Return the [x, y] coordinate for the center point of the cell that contains the specified text.  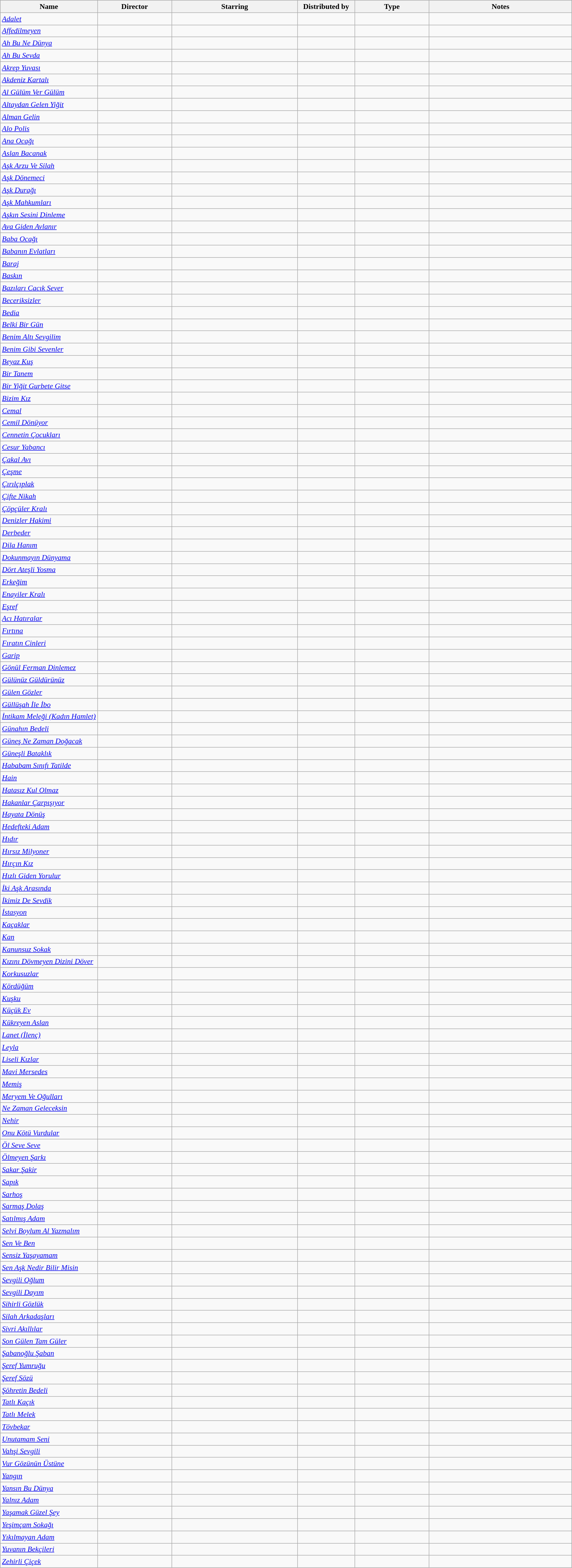
Satılmış Adam [49, 1219]
Dokunmayın Dünyama [49, 557]
Ah Bu Sevda [49, 56]
Kükreyen Aslan [49, 1023]
Yaşamak Güzel Şey [49, 1513]
Sen Ve Ben [49, 1243]
Akdeniz Kartalı [49, 80]
İkimiz De Sevdik [49, 901]
Tatlı Melek [49, 1415]
Aşk Arzu Ve Silah [49, 166]
Kızını Dövmeyen Dizini Döver [49, 962]
Baskın [49, 276]
Unutamam Seni [49, 1439]
Dört Ateşli Yosma [49, 570]
Acı Hatıralar [49, 619]
Type [392, 7]
Çırılçıplak [49, 484]
Günahın Bedeli [49, 729]
Hakanlar Çarpışıyor [49, 803]
Cennetin Çocukları [49, 435]
Hayata Dönüş [49, 815]
Fıratın Cinleri [49, 643]
Memiş [49, 1084]
Silah Arkadaşları [49, 1317]
Bedia [49, 313]
Gülünüz Güldürünüz [49, 680]
Şöhretin Bedeli [49, 1390]
Ölmeyen Şarkı [49, 1158]
Çifte Nikah [49, 496]
Sarmaş Dolaş [49, 1206]
Affedilmeyen [49, 31]
Hababam Sınıfı Tatilde [49, 766]
Belki Bir Gün [49, 325]
Şeref Sözü [49, 1378]
Bazıları Cacık Sever [49, 288]
Çöpçüler Kralı [49, 509]
Enayiler Kralı [49, 594]
Mavi Mersedes [49, 1072]
Nehir [49, 1121]
Cesur Yabancı [49, 448]
Garip [49, 655]
Eşref [49, 607]
Notes [501, 7]
Alman Gelin [49, 117]
Yıkılmayan Adam [49, 1537]
Adalet [49, 19]
Kanunsuz Sokak [49, 949]
Sen Aşk Nedir Bilir Misin [49, 1268]
Derbeder [49, 533]
Aşk Dönemeci [49, 178]
Aslan Bacanak [49, 154]
Starring [235, 7]
Son Gülen Tam Güler [49, 1341]
Liseli Kızlar [49, 1060]
Küçük Ev [49, 1011]
Tövbekar [49, 1427]
Beceriksizler [49, 300]
Güneşli Bataklık [49, 753]
Name [49, 7]
Hırçın Kız [49, 864]
Yangın [49, 1476]
Yuvanın Bekçileri [49, 1549]
Sevgili Oğlum [49, 1280]
Bir Yiğit Gurbete Gitse [49, 386]
Güllüşah İle İbo [49, 705]
İntikam Meleği (Kadın Hamlet) [49, 717]
Sivri Akıllılar [49, 1329]
Şeref Yumruğu [49, 1366]
Meryem Ve Oğulları [49, 1096]
Sapık [49, 1182]
Kuşku [49, 998]
Aşk Durağı [49, 190]
Ne Zaman Geleceksin [49, 1108]
Director [135, 7]
Gülen Gözler [49, 692]
Vur Gözünün Üstüne [49, 1464]
Al Gülüm Ver Gülüm [49, 92]
Aşkın Sesini Dinleme [49, 215]
Gönül Ferman Dinlemez [49, 668]
İki Aşk Arasında [49, 888]
Sarhoş [49, 1194]
İstasyon [49, 913]
Kördüğüm [49, 986]
Zehirli Çiçek [49, 1562]
Hatasız Kul Olmaz [49, 790]
Cemil Dönüyor [49, 423]
Güneş Ne Zaman Doğacak [49, 741]
Kan [49, 937]
Selvi Boylum Al Yazmalım [49, 1231]
Erkeğim [49, 582]
Onu Kötü Vurdular [49, 1133]
Vahşi Sevgili [49, 1451]
Sakar Şakir [49, 1170]
Benim Gibi Sevenler [49, 350]
Benim Altı Sevgilim [49, 337]
Denizler Hakimi [49, 521]
Öl Seve Seve [49, 1145]
Şabanoğlu Şaban [49, 1354]
Cemal [49, 411]
Baraj [49, 264]
Hedefteki Adam [49, 827]
Ah Bu Ne Dünya [49, 43]
Distributed by [326, 7]
Alo Polis [49, 129]
Ana Ocağı [49, 141]
Bizim Kız [49, 398]
Yansın Bu Dünya [49, 1488]
Altaydan Gelen Yiğit [49, 104]
Kaçaklar [49, 925]
Çakal Avı [49, 460]
Baba Ocağı [49, 239]
Beyaz Kuş [49, 362]
Dila Hanım [49, 545]
Korkusuzlar [49, 974]
Akrep Yuvası [49, 68]
Yeşimçam Sokağı [49, 1525]
Hıdır [49, 839]
Hırsız Milyoner [49, 851]
Yalnız Adam [49, 1500]
Hızlı Giden Yorulur [49, 876]
Bir Tanem [49, 374]
Sensiz Yaşayamam [49, 1256]
Tatlı Kaçık [49, 1402]
Fırtına [49, 631]
Ava Giden Avlanır [49, 227]
Leyla [49, 1047]
Sevgili Dayım [49, 1292]
Sihirli Gözlük [49, 1304]
Hain [49, 778]
Aşk Mahkumları [49, 202]
Babanın Evlatları [49, 252]
Çeşme [49, 472]
Lanet (İlenç) [49, 1035]
